Output the [X, Y] coordinate of the center of the cell containing the given text.  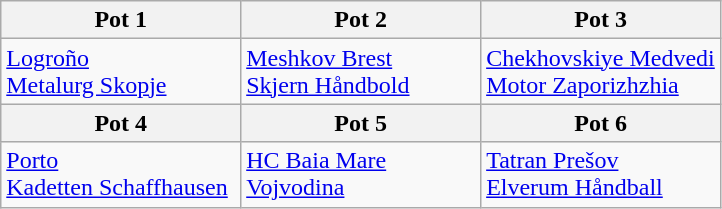
Chekhovskiye Medvedi Motor Zaporizhzhia [601, 72]
Meshkov Brest Skjern Håndbold [361, 72]
Pot 1 [121, 20]
Tatran Prešov Elverum Håndball [601, 174]
Pot 6 [601, 123]
Pot 2 [361, 20]
Logroño Metalurg Skopje [121, 72]
Porto Kadetten Schaffhausen [121, 174]
Pot 3 [601, 20]
Pot 5 [361, 123]
HC Baia Mare Vojvodina [361, 174]
Pot 4 [121, 123]
